Capture the cell that displays the provided text and extract its [x, y] central coordinate. 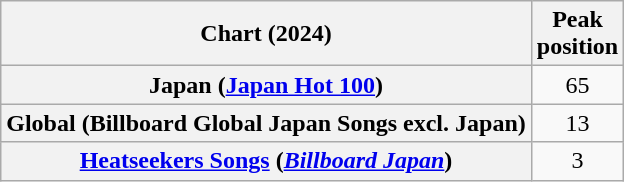
Peakposition [577, 34]
Japan (Japan Hot 100) [266, 85]
Chart (2024) [266, 34]
Global (Billboard Global Japan Songs excl. Japan) [266, 123]
13 [577, 123]
65 [577, 85]
3 [577, 161]
Heatseekers Songs (Billboard Japan) [266, 161]
